Provide the [X, Y] coordinate of the cell's center where the given text is located.  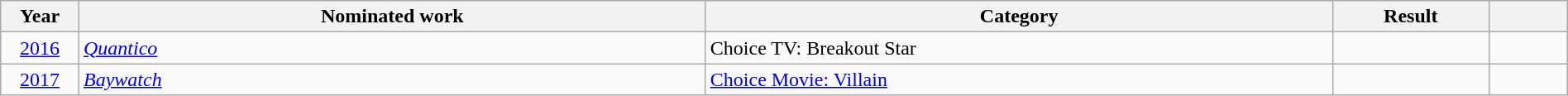
Nominated work [392, 17]
Result [1411, 17]
Quantico [392, 48]
Category [1019, 17]
2017 [40, 79]
Baywatch [392, 79]
Choice Movie: Villain [1019, 79]
Choice TV: Breakout Star [1019, 48]
2016 [40, 48]
Year [40, 17]
